Capture the cell that displays the provided text and extract its (x, y) central coordinate. 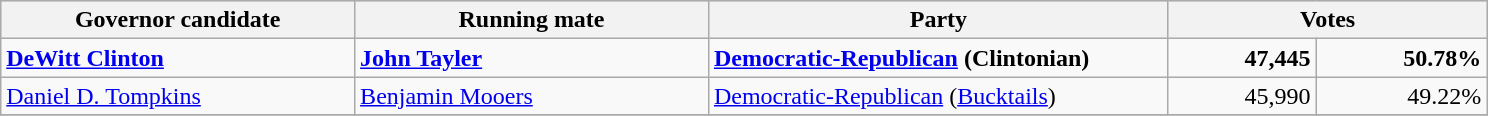
Benjamin Mooers (532, 96)
Democratic-Republican (Clintonian) (938, 58)
50.78% (1402, 58)
Democratic-Republican (Bucktails) (938, 96)
Governor candidate (178, 20)
45,990 (1242, 96)
Votes (1327, 20)
DeWitt Clinton (178, 58)
John Tayler (532, 58)
49.22% (1402, 96)
Daniel D. Tompkins (178, 96)
Party (938, 20)
47,445 (1242, 58)
Running mate (532, 20)
